For the text-containing cell, return its midpoint in (x, y) coordinate format. 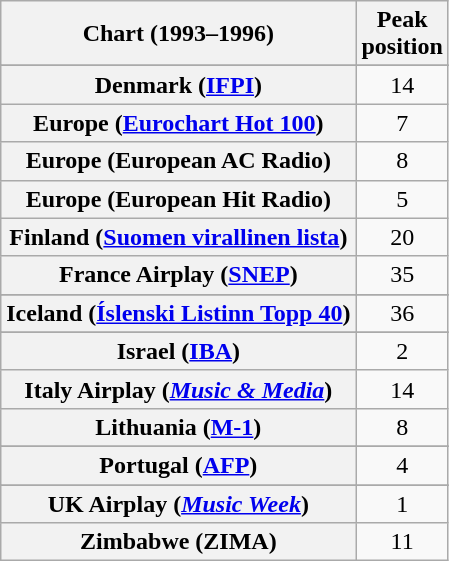
Europe (European Hit Radio) (178, 199)
Chart (1993–1996) (178, 34)
Peakposition (402, 34)
Europe (European AC Radio) (178, 161)
7 (402, 123)
36 (402, 313)
11 (402, 542)
France Airplay (SNEP) (178, 275)
5 (402, 199)
20 (402, 237)
4 (402, 465)
Italy Airplay (Music & Media) (178, 389)
Iceland (Íslenski Listinn Topp 40) (178, 313)
2 (402, 351)
1 (402, 503)
Denmark (IFPI) (178, 85)
Finland (Suomen virallinen lista) (178, 237)
35 (402, 275)
Israel (IBA) (178, 351)
Portugal (AFP) (178, 465)
Lithuania (M-1) (178, 427)
Europe (Eurochart Hot 100) (178, 123)
Zimbabwe (ZIMA) (178, 542)
UK Airplay (Music Week) (178, 503)
